Output the [x, y] coordinate of the center of the cell containing the given text.  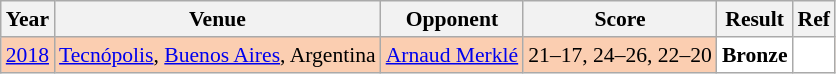
Arnaud Merklé [452, 55]
Opponent [452, 19]
Year [28, 19]
Result [755, 19]
Venue [218, 19]
Bronze [755, 55]
Tecnópolis, Buenos Aires, Argentina [218, 55]
Score [620, 19]
2018 [28, 55]
Ref [814, 19]
21–17, 24–26, 22–20 [620, 55]
